Return the (x, y) coordinate for the center point of the cell that contains the specified text.  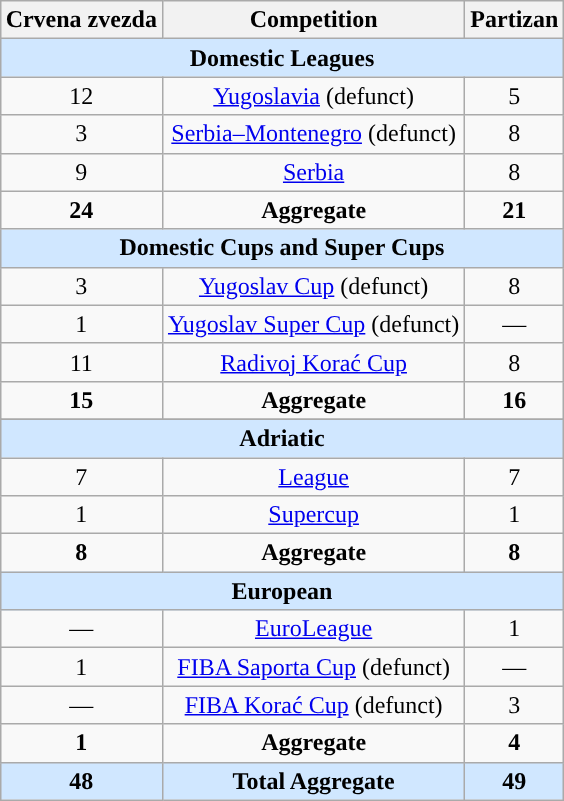
Adriatic (282, 438)
FIBA Saporta Cup (defunct) (313, 667)
Yugoslav Cup (defunct) (313, 286)
League (313, 477)
Domestic Cups and Super Cups (282, 248)
Domestic Leagues (282, 58)
9 (81, 172)
Partizan (514, 20)
FIBA Korać Cup (defunct) (313, 705)
Serbia (313, 172)
11 (81, 362)
49 (514, 781)
24 (81, 210)
Yugoslav Super Cup (defunct) (313, 324)
Supercup (313, 515)
15 (81, 400)
Yugoslavia (defunct) (313, 96)
EuroLeague (313, 629)
12 (81, 96)
Crvena zvezda (81, 20)
5 (514, 96)
Radivoj Korać Cup (313, 362)
16 (514, 400)
Total Aggregate (313, 781)
21 (514, 210)
48 (81, 781)
Competition (313, 20)
4 (514, 743)
European (282, 591)
Serbia–Montenegro (defunct) (313, 134)
